Scan for the cell matching the given text and deliver its (x, y) coordinate at center. 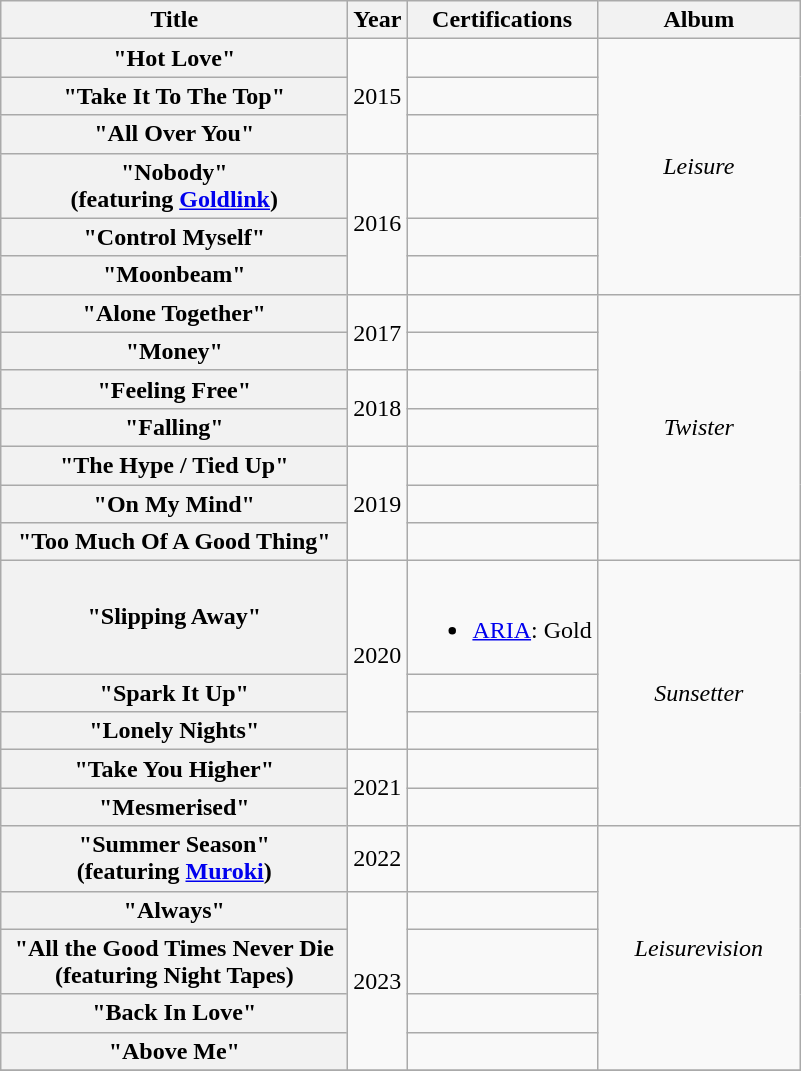
Sunsetter (698, 694)
"Lonely Nights" (174, 731)
"Take You Higher" (174, 769)
"Too Much Of A Good Thing" (174, 542)
"Take It To The Top" (174, 96)
"The Hype / Tied Up" (174, 465)
2019 (378, 503)
Twister (698, 427)
Year (378, 20)
"Control Myself" (174, 237)
"Back In Love" (174, 1013)
"Always" (174, 910)
"Slipping Away" (174, 618)
2020 (378, 656)
"On My Mind" (174, 503)
"Spark It Up" (174, 693)
"Feeling Free" (174, 389)
2023 (378, 980)
"Summer Season" (featuring Muroki) (174, 858)
"Moonbeam" (174, 275)
"All Over You" (174, 134)
Title (174, 20)
"Hot Love" (174, 58)
Album (698, 20)
"Above Me" (174, 1051)
2021 (378, 788)
Certifications (502, 20)
"Mesmerised" (174, 807)
2022 (378, 858)
"Nobody" (featuring Goldlink) (174, 186)
"All the Good Times Never Die (featuring Night Tapes) (174, 962)
Leisurevision (698, 948)
2016 (378, 224)
"Falling" (174, 427)
2017 (378, 332)
2018 (378, 408)
"Money" (174, 351)
Leisure (698, 166)
ARIA: Gold (502, 618)
2015 (378, 96)
"Alone Together" (174, 313)
